Pinpoint the cell where the given text exists, returning its (x, y) midpoint coordinate. 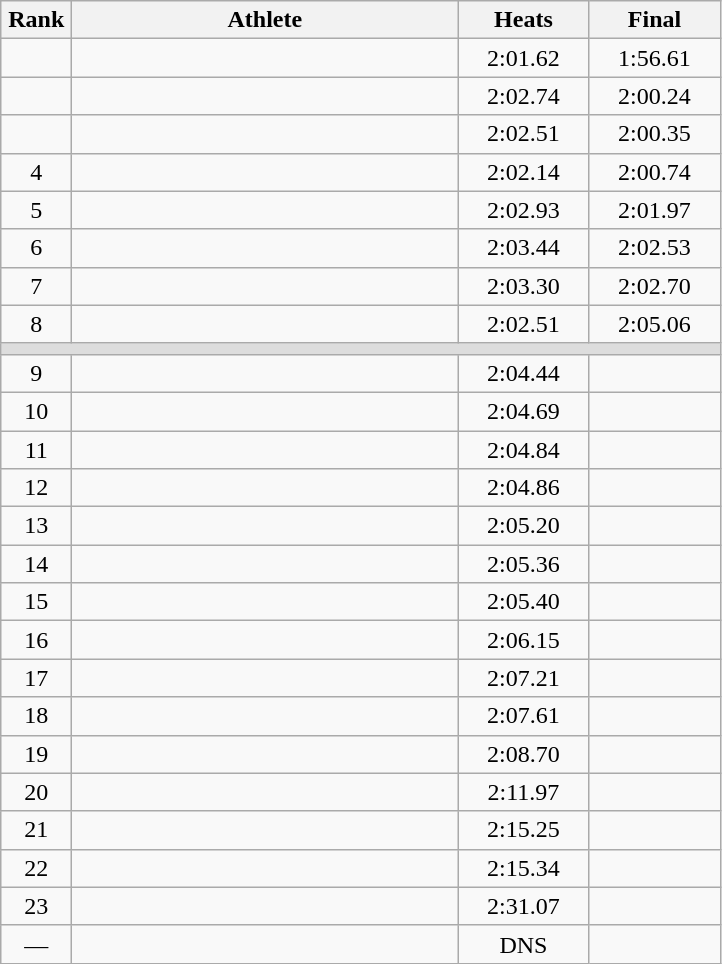
17 (36, 678)
13 (36, 526)
2:08.70 (524, 754)
14 (36, 564)
4 (36, 172)
2:00.24 (654, 96)
2:07.61 (524, 716)
2:04.44 (524, 373)
2:04.84 (524, 449)
2:02.14 (524, 172)
11 (36, 449)
2:05.20 (524, 526)
2:06.15 (524, 640)
2:02.93 (524, 210)
Final (654, 20)
— (36, 944)
16 (36, 640)
8 (36, 324)
2:05.40 (524, 602)
15 (36, 602)
2:02.74 (524, 96)
2:04.86 (524, 488)
2:01.62 (524, 58)
2:05.36 (524, 564)
2:00.35 (654, 134)
23 (36, 906)
6 (36, 248)
2:00.74 (654, 172)
5 (36, 210)
2:02.53 (654, 248)
12 (36, 488)
18 (36, 716)
Athlete (265, 20)
2:03.44 (524, 248)
Heats (524, 20)
21 (36, 830)
1:56.61 (654, 58)
2:11.97 (524, 792)
DNS (524, 944)
2:05.06 (654, 324)
2:02.70 (654, 286)
2:15.34 (524, 868)
2:01.97 (654, 210)
7 (36, 286)
2:15.25 (524, 830)
19 (36, 754)
2:04.69 (524, 411)
2:07.21 (524, 678)
10 (36, 411)
2:03.30 (524, 286)
22 (36, 868)
2:31.07 (524, 906)
Rank (36, 20)
20 (36, 792)
9 (36, 373)
